Output the (X, Y) coordinate of the center of the cell containing the given text.  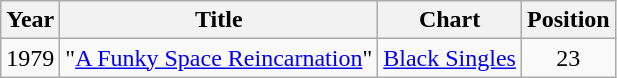
1979 (30, 58)
"A Funky Space Reincarnation" (219, 58)
Position (568, 20)
Year (30, 20)
Chart (450, 20)
23 (568, 58)
Black Singles (450, 58)
Title (219, 20)
